Locate the cell with the specified text and output its [X, Y] center coordinate. 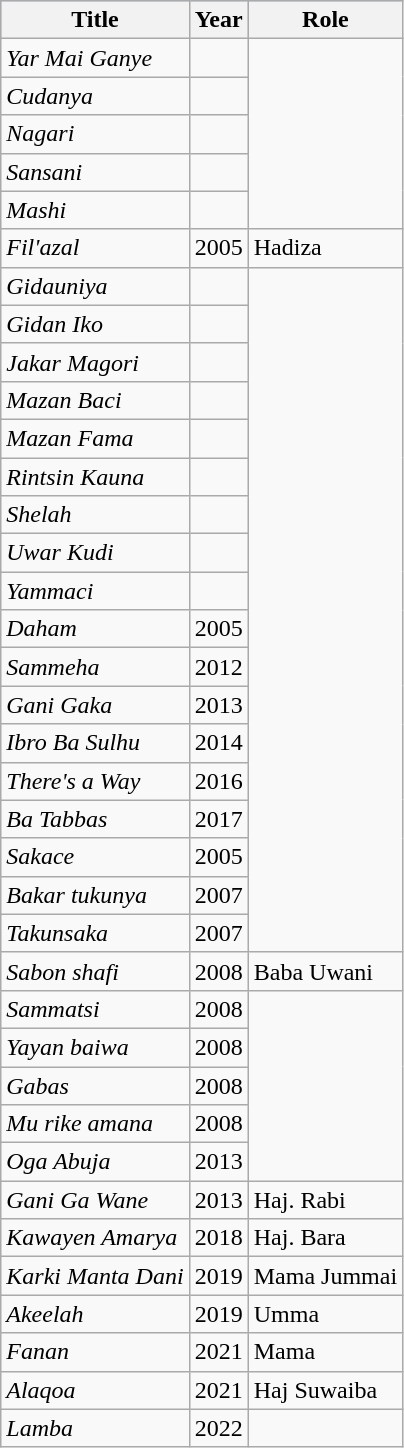
Ibro Ba Sulhu [95, 743]
Fanan [95, 1352]
Yayan baiwa [95, 1047]
Takunsaka [95, 933]
Title [95, 20]
Ba Tabbas [95, 819]
Mazan Fama [95, 438]
Hadiza [325, 248]
Kawayen Amarya [95, 1238]
Baba Uwani [325, 971]
Mashi [95, 210]
Karki Manta Dani [95, 1276]
There's a Way [95, 781]
Yammaci [95, 591]
Jakar Magori [95, 362]
Mama [325, 1352]
Cudanya [95, 96]
Alaqoa [95, 1390]
Nagari [95, 134]
Mazan Baci [95, 400]
Oga Abuja [95, 1162]
Lamba [95, 1428]
Sansani [95, 172]
2016 [218, 781]
Year [218, 20]
Uwar Kudi [95, 553]
Haj. Bara [325, 1238]
Yar Mai Ganye [95, 58]
Sabon shafi [95, 971]
2012 [218, 667]
Daham [95, 629]
Mu rike amana [95, 1124]
Fil'azal [95, 248]
Sammatsi [95, 1009]
Akeelah [95, 1314]
Gidauniya [95, 286]
2017 [218, 819]
Umma [325, 1314]
Haj. Rabi [325, 1200]
Haj Suwaiba [325, 1390]
2022 [218, 1428]
Mama Jummai [325, 1276]
Gani Gaka [95, 705]
Shelah [95, 515]
2014 [218, 743]
Role [325, 20]
Sakace [95, 857]
Gidan Iko [95, 324]
Rintsin Kauna [95, 477]
Gabas [95, 1085]
2018 [218, 1238]
Bakar tukunya [95, 895]
Sammeha [95, 667]
Gani Ga Wane [95, 1200]
